Find where the given text appears and provide that cell's center as [X, Y] coordinate. 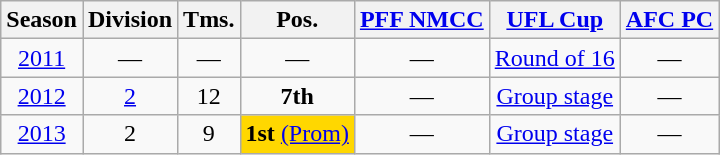
Division [130, 20]
Pos. [297, 20]
2011 [42, 58]
9 [209, 134]
12 [209, 96]
2012 [42, 96]
AFC PC [669, 20]
2013 [42, 134]
Season [42, 20]
Round of 16 [554, 58]
Tms. [209, 20]
PFF NMCC [422, 20]
UFL Cup [554, 20]
1st (Prom) [297, 134]
7th [297, 96]
